Provide the [x, y] coordinate of the cell's center where the given text is located.  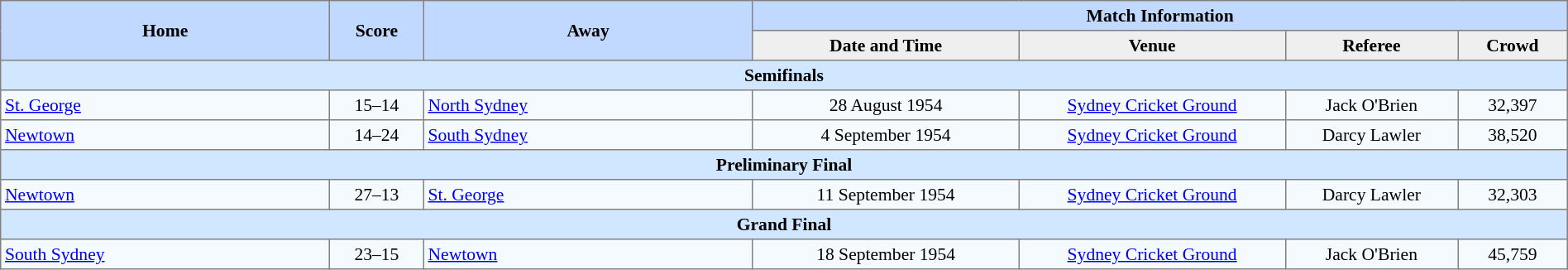
North Sydney [588, 105]
4 September 1954 [886, 135]
Crowd [1513, 46]
Semifinals [784, 75]
11 September 1954 [886, 195]
Home [165, 31]
Grand Final [784, 224]
15–14 [377, 105]
Away [588, 31]
Date and Time [886, 46]
27–13 [377, 195]
Referee [1371, 46]
28 August 1954 [886, 105]
32,303 [1513, 195]
Match Information [1159, 16]
45,759 [1513, 254]
23–15 [377, 254]
18 September 1954 [886, 254]
38,520 [1513, 135]
Venue [1152, 46]
32,397 [1513, 105]
Preliminary Final [784, 165]
Score [377, 31]
14–24 [377, 135]
